Capture the cell that displays the provided text and extract its (x, y) central coordinate. 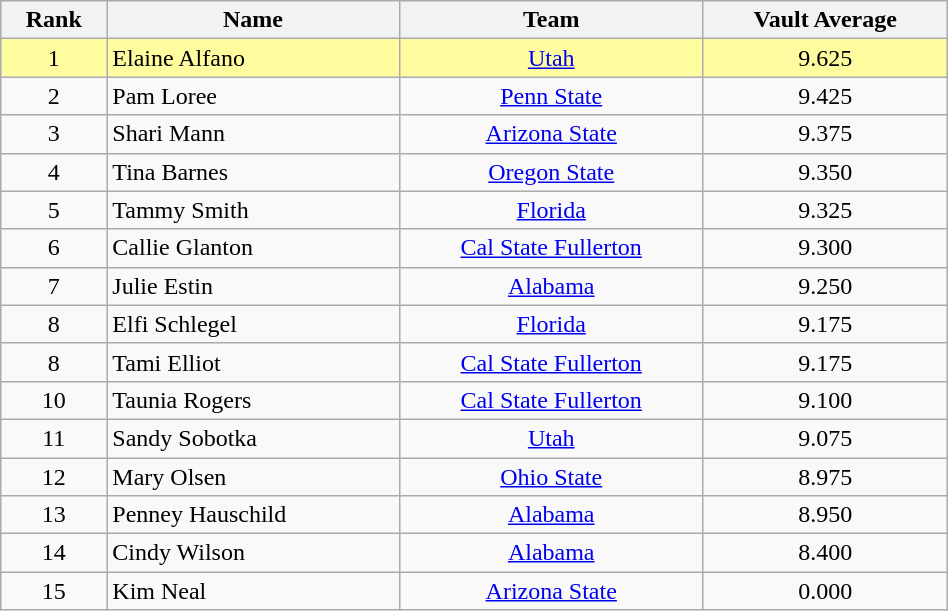
15 (54, 591)
Kim Neal (253, 591)
Callie Glanton (253, 248)
Penney Hauschild (253, 515)
11 (54, 438)
9.375 (825, 134)
3 (54, 134)
12 (54, 477)
14 (54, 553)
9.325 (825, 210)
9.075 (825, 438)
8.975 (825, 477)
9.625 (825, 58)
5 (54, 210)
Name (253, 20)
Tami Elliot (253, 362)
Sandy Sobotka (253, 438)
9.425 (825, 96)
2 (54, 96)
9.250 (825, 286)
1 (54, 58)
13 (54, 515)
Oregon State (551, 172)
Elaine Alfano (253, 58)
6 (54, 248)
Julie Estin (253, 286)
0.000 (825, 591)
Elfi Schlegel (253, 324)
Pam Loree (253, 96)
Penn State (551, 96)
4 (54, 172)
9.350 (825, 172)
10 (54, 400)
Cindy Wilson (253, 553)
Ohio State (551, 477)
9.100 (825, 400)
Mary Olsen (253, 477)
9.300 (825, 248)
Shari Mann (253, 134)
7 (54, 286)
Rank (54, 20)
Tina Barnes (253, 172)
Tammy Smith (253, 210)
Taunia Rogers (253, 400)
8.400 (825, 553)
Vault Average (825, 20)
8.950 (825, 515)
Team (551, 20)
